Extract the (x, y) coordinate from the center of the cell holding the provided text.  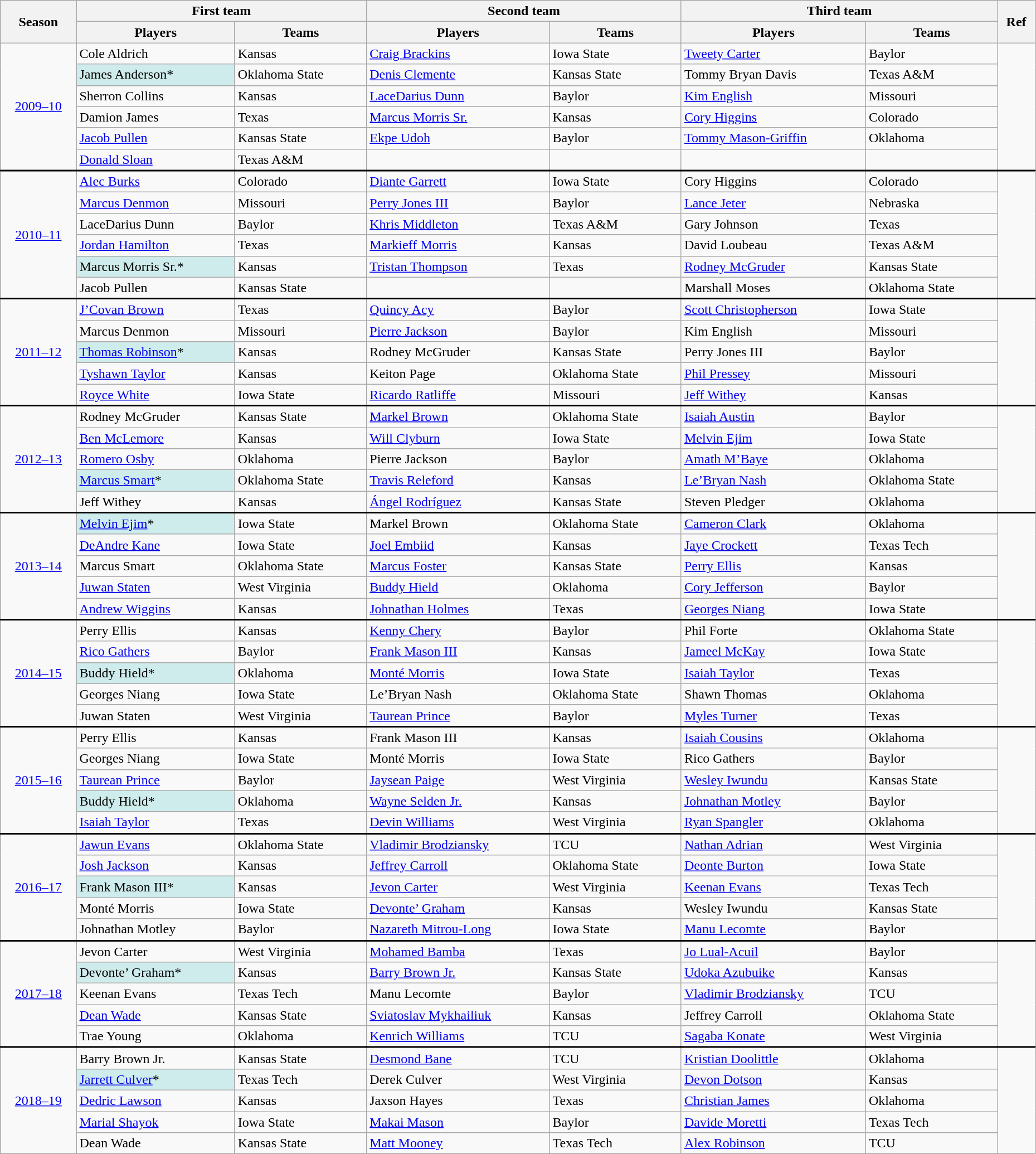
Ángel Rodríguez (458, 502)
Johnathan Holmes (458, 609)
Marcus Smart* (155, 481)
Nebraska (931, 203)
J’Covan Brown (155, 310)
Donald Sloan (155, 159)
Kristian Doolittle (774, 1058)
Makai Mason (458, 1122)
Alec Burks (155, 182)
Ben McLemore (155, 438)
Season (38, 22)
Scott Christopherson (774, 310)
Myles Turner (774, 716)
Tommy Mason-Griffin (774, 138)
Joel Embiid (458, 545)
Melvin Ejim* (155, 524)
Jaye Crockett (774, 545)
David Loubeau (774, 245)
Damion James (155, 117)
Tommy Bryan Davis (774, 75)
Jo Lual-Acuil (774, 951)
Royce White (155, 395)
Cole Aldrich (155, 54)
Buddy Hield (458, 587)
Desmond Bane (458, 1058)
2013–14 (38, 566)
Khris Middleton (458, 224)
Lance Jeter (774, 203)
Devin Williams (458, 823)
2015–16 (38, 780)
Trae Young (155, 1037)
Sagaba Konate (774, 1037)
Tristan Thompson (458, 266)
Marcus Foster (458, 566)
Will Clyburn (458, 438)
Jameel McKay (774, 652)
Alex Robinson (774, 1143)
Keiton Page (458, 374)
Isaiah Austin (774, 417)
Davide Moretti (774, 1122)
Travis Releford (458, 481)
Tyshawn Taylor (155, 374)
Ryan Spangler (774, 823)
Nazareth Mitrou-Long (458, 930)
2009–10 (38, 107)
Thomas Robinson* (155, 352)
Devonte’ Graham* (155, 973)
Romero Osby (155, 459)
Nathan Adrian (774, 844)
Christian James (774, 1100)
Jordan Hamilton (155, 245)
Second team (524, 11)
Jaxson Hayes (458, 1100)
Steven Pledger (774, 502)
Mohamed Bamba (458, 951)
Markieff Morris (458, 245)
Matt Mooney (458, 1143)
2018–19 (38, 1100)
Wayne Selden Jr. (458, 801)
Diante Garrett (458, 182)
Sherron Collins (155, 96)
2016–17 (38, 887)
Isaiah Cousins (774, 737)
Tweety Carter (774, 54)
2011–12 (38, 352)
Frank Mason III* (155, 887)
Marshall Moses (774, 288)
Jawun Evans (155, 844)
DeAndre Kane (155, 545)
Deonte Burton (774, 866)
Ref (1016, 22)
Shawn Thomas (774, 694)
Ekpe Udoh (458, 138)
Cameron Clark (774, 524)
Marcus Morris Sr.* (155, 266)
Phil Forte (774, 630)
2010–11 (38, 235)
Devonte’ Graham (458, 908)
Marcus Smart (155, 566)
Udoka Azubuike (774, 973)
Denis Clemente (458, 75)
First team (222, 11)
Amath M’Baye (774, 459)
Andrew Wiggins (155, 609)
Quincy Acy (458, 310)
Kenrich Williams (458, 1037)
Marcus Morris Sr. (458, 117)
James Anderson* (155, 75)
Dedric Lawson (155, 1100)
Sviatoslav Mykhailiuk (458, 1015)
Josh Jackson (155, 866)
Jaysean Paige (458, 780)
Phil Pressey (774, 374)
Kenny Chery (458, 630)
Derek Culver (458, 1079)
Devon Dotson (774, 1079)
2014–15 (38, 673)
Jarrett Culver* (155, 1079)
Marial Shayok (155, 1122)
Gary Johnson (774, 224)
Ricardo Ratliffe (458, 395)
Cory Jefferson (774, 587)
Melvin Ejim (774, 438)
2012–13 (38, 459)
Craig Brackins (458, 54)
2017–18 (38, 994)
Third team (839, 11)
